Extract the (X, Y) coordinate from the center of the cell holding the provided text.  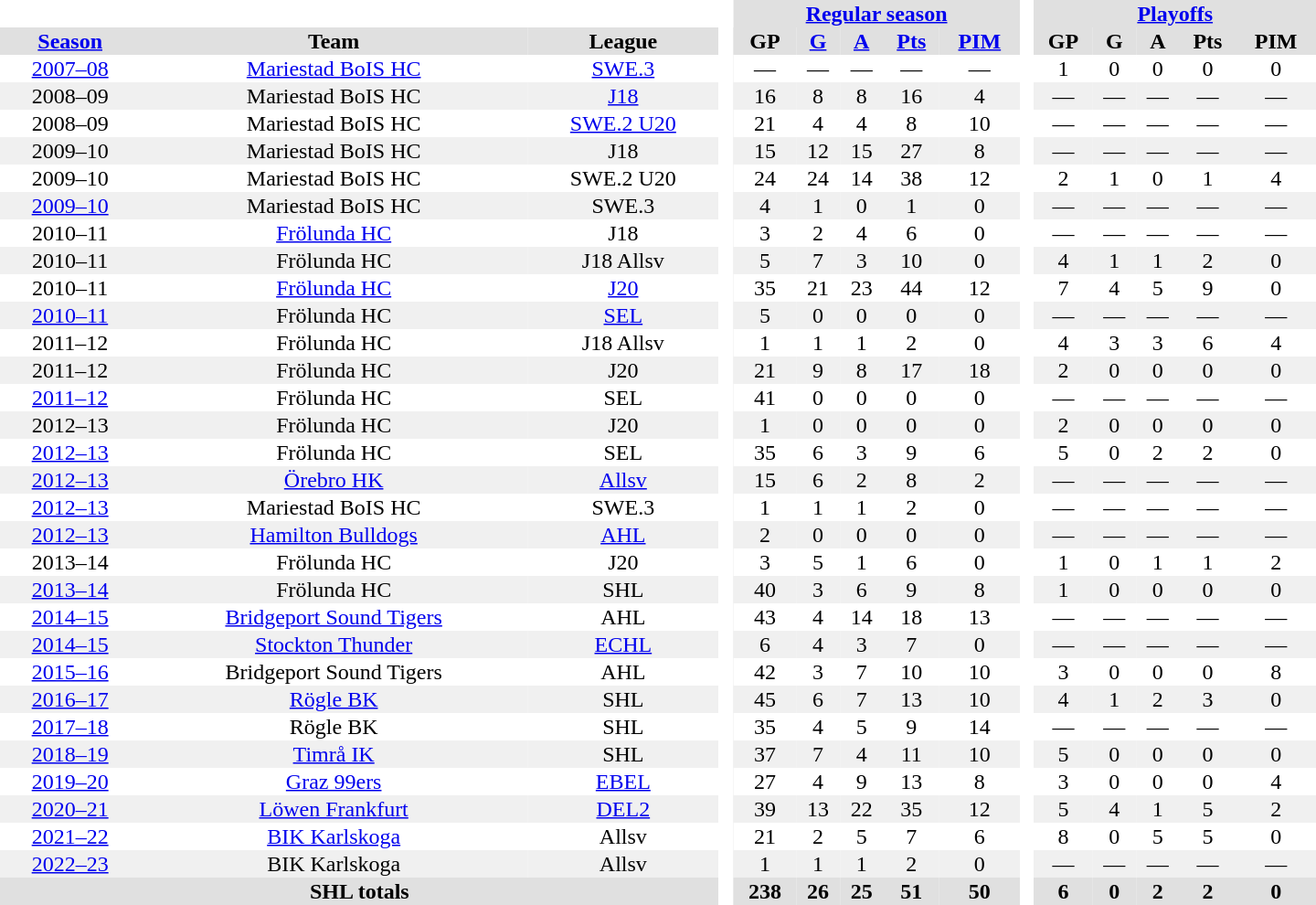
50 (980, 891)
238 (766, 891)
2022–23 (69, 864)
37 (766, 754)
ECHL (623, 644)
Stockton Thunder (334, 644)
League (623, 41)
Graz 99ers (334, 782)
Team (334, 41)
Örebro HK (334, 480)
Regular season (877, 14)
DEL2 (623, 809)
43 (766, 617)
45 (766, 699)
SHL totals (360, 891)
17 (911, 370)
Hamilton Bulldogs (334, 535)
26 (818, 891)
2018–19 (69, 754)
44 (911, 288)
2015–16 (69, 672)
2007–08 (69, 69)
51 (911, 891)
EBEL (623, 782)
Playoffs (1175, 14)
38 (911, 178)
Season (69, 41)
Timrå IK (334, 754)
Löwen Frankfurt (334, 809)
41 (766, 398)
2017–18 (69, 727)
2016–17 (69, 699)
2019–20 (69, 782)
2021–22 (69, 836)
25 (862, 891)
42 (766, 672)
11 (911, 754)
39 (766, 809)
22 (862, 809)
40 (766, 590)
2020–21 (69, 809)
23 (862, 288)
